Pinpoint the cell where the given text exists, returning its [X, Y] midpoint coordinate. 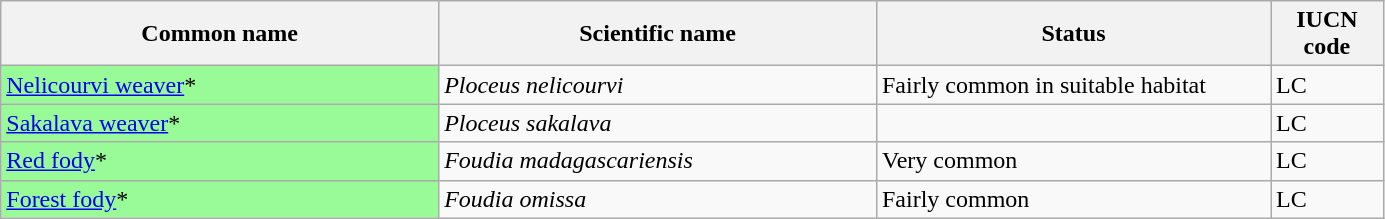
Red fody* [220, 161]
Fairly common [1073, 199]
Nelicourvi weaver* [220, 85]
Status [1073, 34]
Very common [1073, 161]
Forest fody* [220, 199]
Fairly common in suitable habitat [1073, 85]
Foudia omissa [658, 199]
Ploceus nelicourvi [658, 85]
Ploceus sakalava [658, 123]
Foudia madagascariensis [658, 161]
Scientific name [658, 34]
IUCN code [1328, 34]
Sakalava weaver* [220, 123]
Common name [220, 34]
